Provide the [x, y] coordinate of the cell's center where the given text is located.  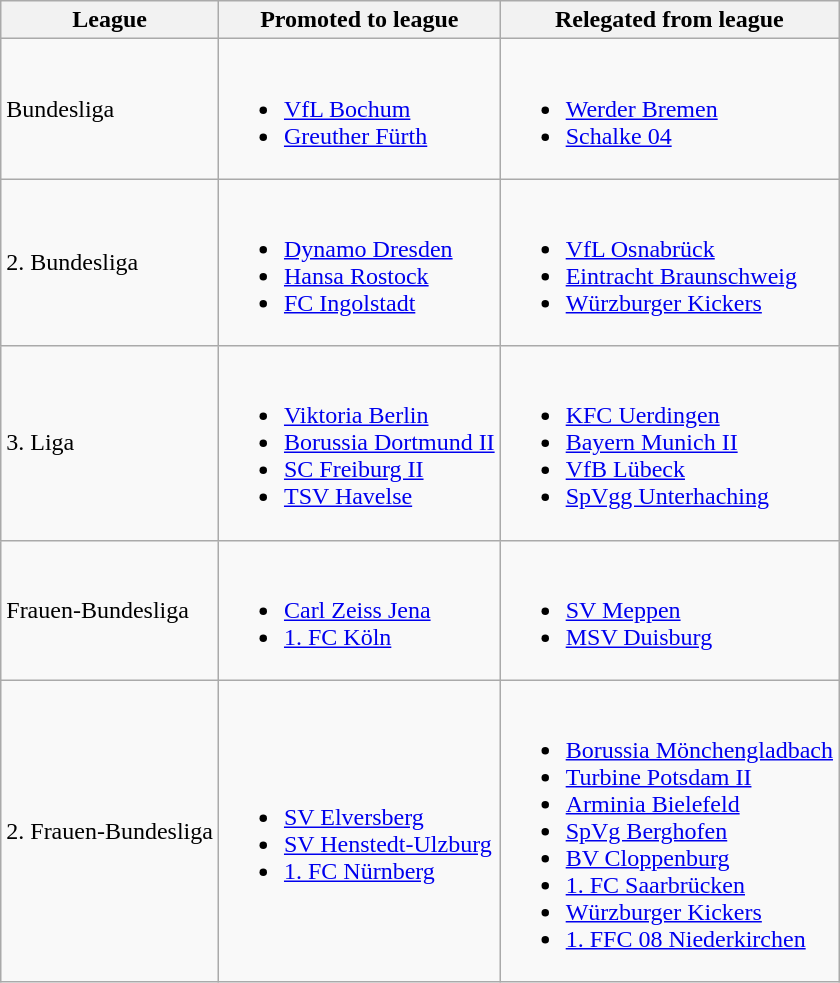
Promoted to league [359, 20]
Dynamo DresdenHansa RostockFC Ingolstadt [359, 262]
3. Liga [110, 443]
SV MeppenMSV Duisburg [669, 610]
Relegated from league [669, 20]
Borussia MönchengladbachTurbine Potsdam IIArminia BielefeldSpVg BerghofenBV Cloppenburg1. FC SaarbrückenWürzburger Kickers1. FFC 08 Niederkirchen [669, 831]
KFC UerdingenBayern Munich IIVfB LübeckSpVgg Unterhaching [669, 443]
League [110, 20]
2. Bundesliga [110, 262]
Bundesliga [110, 109]
SV ElversbergSV Henstedt-Ulzburg1. FC Nürnberg [359, 831]
Frauen-Bundesliga [110, 610]
Werder BremenSchalke 04 [669, 109]
VfL OsnabrückEintracht BraunschweigWürzburger Kickers [669, 262]
Carl Zeiss Jena1. FC Köln [359, 610]
2. Frauen-Bundesliga [110, 831]
VfL BochumGreuther Fürth [359, 109]
Viktoria BerlinBorussia Dortmund IISC Freiburg IITSV Havelse [359, 443]
